From the cell containing the given text, extract its center point as (X, Y) coordinate. 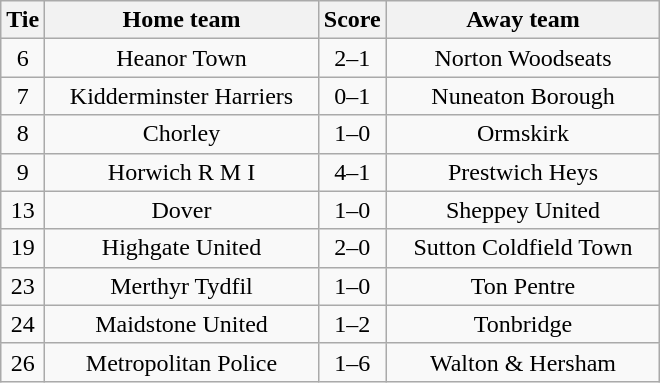
Away team (523, 20)
8 (23, 134)
6 (23, 58)
23 (23, 286)
Prestwich Heys (523, 172)
9 (23, 172)
Score (352, 20)
Sheppey United (523, 210)
26 (23, 362)
Maidstone United (182, 324)
Horwich R M I (182, 172)
7 (23, 96)
Home team (182, 20)
Nuneaton Borough (523, 96)
Tie (23, 20)
Norton Woodseats (523, 58)
Ton Pentre (523, 286)
2–0 (352, 248)
2–1 (352, 58)
Ormskirk (523, 134)
Merthyr Tydfil (182, 286)
Walton & Hersham (523, 362)
24 (23, 324)
Kidderminster Harriers (182, 96)
Metropolitan Police (182, 362)
19 (23, 248)
0–1 (352, 96)
Highgate United (182, 248)
13 (23, 210)
Tonbridge (523, 324)
1–6 (352, 362)
Chorley (182, 134)
1–2 (352, 324)
Heanor Town (182, 58)
Sutton Coldfield Town (523, 248)
4–1 (352, 172)
Dover (182, 210)
